Detect which cell encompasses the target text, then output its [X, Y] center coordinate. 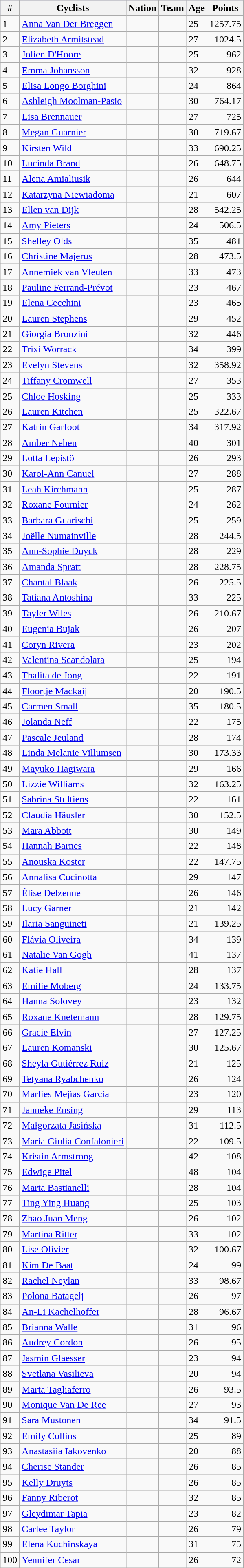
Sabrina Stultiens [73, 799]
90 [10, 1405]
506.5 [225, 225]
3 [10, 55]
Elizabeth Armitstead [73, 39]
Sara Mustonen [73, 1420]
Katarzyna Niewiadoma [73, 194]
5 [10, 86]
Ting Ying Huang [73, 1203]
7 [10, 117]
Gleydimar Tapia [73, 1513]
Marta Bastianelli [73, 1188]
Alena Amialiusik [73, 179]
Pauline Ferrand-Prévot [73, 287]
52 [10, 815]
4 [10, 70]
928 [225, 70]
50 [10, 784]
15 [10, 241]
Ilaria Sanguineti [73, 923]
174 [225, 738]
77 [10, 1203]
109.5 [225, 1141]
Elena Kuchinskaya [73, 1544]
91.5 [225, 1420]
60 [10, 939]
120 [225, 1094]
49 [10, 769]
Hanna Solovey [73, 1001]
37 [10, 582]
Roxane Fournier [73, 505]
113 [225, 1110]
12 [10, 194]
6 [10, 101]
64 [10, 1001]
Linda Melanie Villumsen [73, 753]
66 [10, 1032]
Jolanda Neff [73, 722]
725 [225, 117]
Élise Delzenne [73, 892]
228.75 [225, 567]
301 [225, 442]
317.92 [225, 427]
287 [225, 489]
139.25 [225, 923]
44 [10, 691]
73 [10, 1141]
129.75 [225, 1017]
607 [225, 194]
225 [225, 598]
83 [10, 1296]
100.67 [225, 1250]
Lisa Brennauer [73, 117]
112.5 [225, 1125]
173.33 [225, 753]
481 [225, 241]
Lise Olivier [73, 1250]
Ellen van Dijk [73, 210]
139 [225, 939]
Yennifer Cesar [73, 1560]
191 [225, 675]
175 [225, 722]
473.5 [225, 256]
446 [225, 334]
1024.5 [225, 39]
Lucy Garner [73, 908]
Emily Collins [73, 1435]
Pascale Jeuland [73, 738]
74 [10, 1156]
542.25 [225, 210]
163.25 [225, 784]
Chantal Blaak [73, 582]
67 [10, 1048]
Carlee Taylor [73, 1529]
2 [10, 39]
Flávia Oliveira [73, 939]
127.25 [225, 1032]
149 [225, 830]
146 [225, 892]
Leah Kirchmann [73, 489]
Jolien D'Hoore [73, 55]
Polona Batagelj [73, 1296]
Ann-Sophie Duyck [73, 551]
Martina Ritter [73, 1234]
142 [225, 908]
333 [225, 396]
Natalie Van Gogh [73, 955]
Tetyana Ryabchenko [73, 1079]
Floortje Mackaij [73, 691]
10 [10, 163]
152.5 [225, 815]
103 [225, 1203]
76 [10, 1188]
147.75 [225, 861]
Anastasiia Iakovenko [73, 1451]
Brianna Walle [73, 1327]
36 [10, 567]
9 [10, 148]
473 [225, 272]
225.5 [225, 582]
690.25 [225, 148]
# [10, 8]
322.67 [225, 411]
38 [10, 598]
133.75 [225, 986]
Annemiek van Vleuten [73, 272]
Roxane Knetemann [73, 1017]
8 [10, 132]
Team [173, 8]
Gracie Elvin [73, 1032]
84 [10, 1312]
399 [225, 349]
96.67 [225, 1312]
46 [10, 722]
56 [10, 877]
Elena Cecchini [73, 303]
Jasmin Glaesser [73, 1358]
78 [10, 1219]
244.5 [225, 536]
Amber Neben [73, 442]
Rachel Neylan [73, 1281]
Giorgia Bronzini [73, 334]
180.5 [225, 707]
Tayler Wiles [73, 613]
Katrin Garfoot [73, 427]
Maria Giulia Confalonieri [73, 1141]
Małgorzata Jasińska [73, 1125]
57 [10, 892]
98 [10, 1529]
Cherise Stander [73, 1467]
Kirsten Wild [73, 148]
Nation [142, 8]
Megan Guarnier [73, 132]
Evelyn Stevens [73, 365]
465 [225, 303]
648.75 [225, 163]
Points [225, 8]
Kelly Druyts [73, 1482]
Monique Van De Ree [73, 1405]
Amanda Spratt [73, 567]
Ashleigh Moolman-Pasio [73, 101]
Lotta Lepistö [73, 458]
Coryn Rivera [73, 644]
100 [10, 1560]
Lauren Komanski [73, 1048]
Anouska Koster [73, 861]
Katie Hall [73, 970]
Shelley Olds [73, 241]
Elisa Longo Borghini [73, 86]
353 [225, 380]
Audrey Cordon [73, 1343]
124 [225, 1079]
Claudia Häusler [73, 815]
69 [10, 1079]
190.5 [225, 691]
58 [10, 908]
93.5 [225, 1389]
262 [225, 505]
43 [10, 675]
Chloe Hosking [73, 396]
288 [225, 474]
194 [225, 660]
47 [10, 738]
764.17 [225, 101]
Fanny Riberot [73, 1498]
1 [10, 24]
147 [225, 877]
Marta Tagliaferro [73, 1389]
55 [10, 861]
Tiffany Cromwell [73, 380]
108 [225, 1156]
Kim De Baat [73, 1265]
Zhao Juan Meng [73, 1219]
63 [10, 986]
719.67 [225, 132]
53 [10, 830]
51 [10, 799]
91 [10, 1420]
Lizzie Williams [73, 784]
Annalisa Cucinotta [73, 877]
Amy Pieters [73, 225]
68 [10, 1063]
210.67 [225, 613]
98.67 [225, 1281]
207 [225, 629]
Emilie Moberg [73, 986]
45 [10, 707]
Edwige Pitel [73, 1172]
Trixi Worrack [73, 349]
Janneke Ensing [73, 1110]
18 [10, 287]
644 [225, 179]
Mara Abbott [73, 830]
54 [10, 846]
259 [225, 520]
202 [225, 644]
92 [10, 1435]
166 [225, 769]
Tatiana Antoshina [73, 598]
148 [225, 846]
Carmen Small [73, 707]
17 [10, 272]
70 [10, 1094]
Age [196, 8]
Svetlana Vasilieva [73, 1374]
Hannah Barnes [73, 846]
Joëlle Numainville [73, 536]
62 [10, 970]
229 [225, 551]
61 [10, 955]
Kristin Armstrong [73, 1156]
452 [225, 318]
125.67 [225, 1048]
Lauren Kitchen [73, 411]
Eugenia Bujak [73, 629]
Cyclists [73, 8]
Mayuko Hagiwara [73, 769]
59 [10, 923]
87 [10, 1358]
Karol-Ann Canuel [73, 474]
Barbara Guarischi [73, 520]
358.92 [225, 365]
Sheyla Gutiérrez Ruiz [73, 1063]
132 [225, 1001]
Christine Majerus [73, 256]
86 [10, 1343]
80 [10, 1250]
An-Li Kachelhoffer [73, 1312]
19 [10, 303]
962 [225, 55]
Lucinda Brand [73, 163]
13 [10, 210]
14 [10, 225]
864 [225, 86]
1257.75 [225, 24]
293 [225, 458]
39 [10, 613]
11 [10, 179]
81 [10, 1265]
161 [225, 799]
16 [10, 256]
Lauren Stephens [73, 318]
467 [225, 287]
Emma Johansson [73, 70]
Marlies Mejías Garcia [73, 1094]
65 [10, 1017]
Valentina Scandolara [73, 660]
Thalita de Jong [73, 675]
Anna Van Der Breggen [73, 24]
125 [225, 1063]
71 [10, 1110]
